For the text-containing cell, return its midpoint in [X, Y] coordinate format. 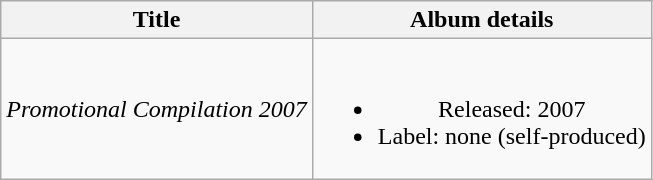
Released: 2007Label: none (self-produced) [482, 109]
Album details [482, 20]
Promotional Compilation 2007 [157, 109]
Title [157, 20]
